Search for the cell housing the specified text and yield its (X, Y) center coordinate. 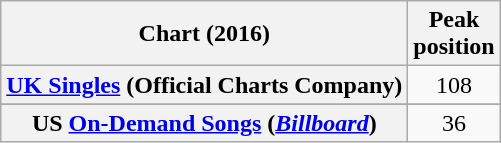
UK Singles (Official Charts Company) (204, 85)
108 (454, 85)
36 (454, 123)
US On-Demand Songs (Billboard) (204, 123)
Chart (2016) (204, 34)
Peakposition (454, 34)
